Identify which cell holds the provided text, then report its [x, y] central coordinate. 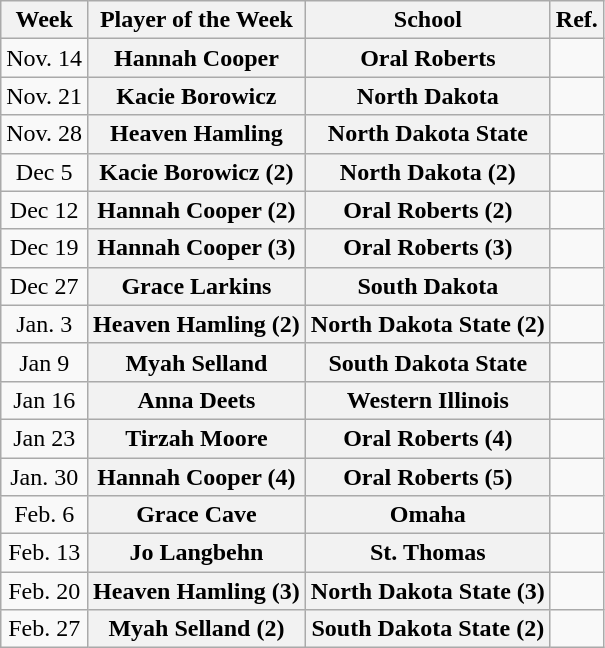
Ref. [576, 20]
Week [44, 20]
Dec 19 [44, 248]
Kacie Borowicz [197, 96]
Omaha [428, 515]
South Dakota State (2) [428, 629]
Jan. 3 [44, 324]
Feb. 13 [44, 553]
Grace Larkins [197, 286]
School [428, 20]
Western Illinois [428, 400]
North Dakota State (3) [428, 591]
Jan. 30 [44, 477]
South Dakota State [428, 362]
North Dakota (2) [428, 172]
Dec 12 [44, 210]
Nov. 21 [44, 96]
Heaven Hamling (3) [197, 591]
Tirzah Moore [197, 438]
Oral Roberts (2) [428, 210]
Jan 23 [44, 438]
Hannah Cooper (4) [197, 477]
Heaven Hamling [197, 134]
South Dakota [428, 286]
Hannah Cooper (2) [197, 210]
Dec 27 [44, 286]
Heaven Hamling (2) [197, 324]
North Dakota State (2) [428, 324]
Jo Langbehn [197, 553]
Hannah Cooper (3) [197, 248]
Feb. 27 [44, 629]
Oral Roberts (5) [428, 477]
Feb. 6 [44, 515]
Dec 5 [44, 172]
Nov. 28 [44, 134]
Grace Cave [197, 515]
Feb. 20 [44, 591]
St. Thomas [428, 553]
North Dakota State [428, 134]
North Dakota [428, 96]
Jan 9 [44, 362]
Jan 16 [44, 400]
Myah Selland [197, 362]
Oral Roberts (4) [428, 438]
Kacie Borowicz (2) [197, 172]
Oral Roberts (3) [428, 248]
Anna Deets [197, 400]
Nov. 14 [44, 58]
Myah Selland (2) [197, 629]
Oral Roberts [428, 58]
Hannah Cooper [197, 58]
Player of the Week [197, 20]
